Identify which cell holds the provided text, then report its (X, Y) central coordinate. 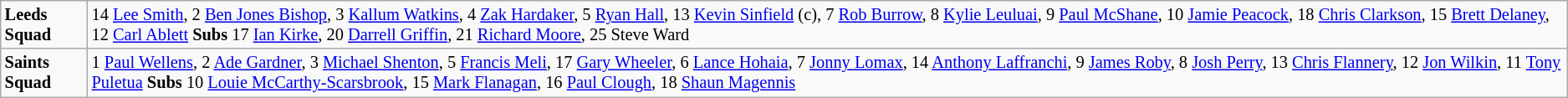
Leeds Squad (44, 24)
Saints Squad (44, 73)
